Detect which cell encompasses the target text, then output its (X, Y) center coordinate. 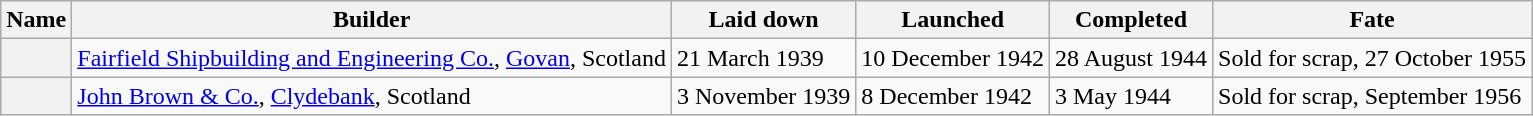
28 August 1944 (1130, 58)
Completed (1130, 20)
10 December 1942 (953, 58)
3 November 1939 (763, 96)
Builder (372, 20)
3 May 1944 (1130, 96)
21 March 1939 (763, 58)
Fairfield Shipbuilding and Engineering Co., Govan, Scotland (372, 58)
Launched (953, 20)
Sold for scrap, September 1956 (1372, 96)
Fate (1372, 20)
John Brown & Co., Clydebank, Scotland (372, 96)
Name (36, 20)
8 December 1942 (953, 96)
Laid down (763, 20)
Sold for scrap, 27 October 1955 (1372, 58)
